Extract the (X, Y) coordinate from the center of the cell holding the provided text.  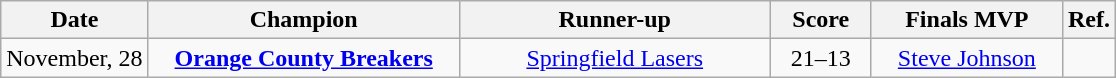
Finals MVP (966, 20)
November, 28 (74, 58)
21–13 (820, 58)
Champion (304, 20)
Ref. (1088, 20)
Date (74, 20)
Steve Johnson (966, 58)
Orange County Breakers (304, 58)
Springfield Lasers (614, 58)
Runner-up (614, 20)
Score (820, 20)
